Return the (x, y) coordinate for the center point of the cell that contains the specified text.  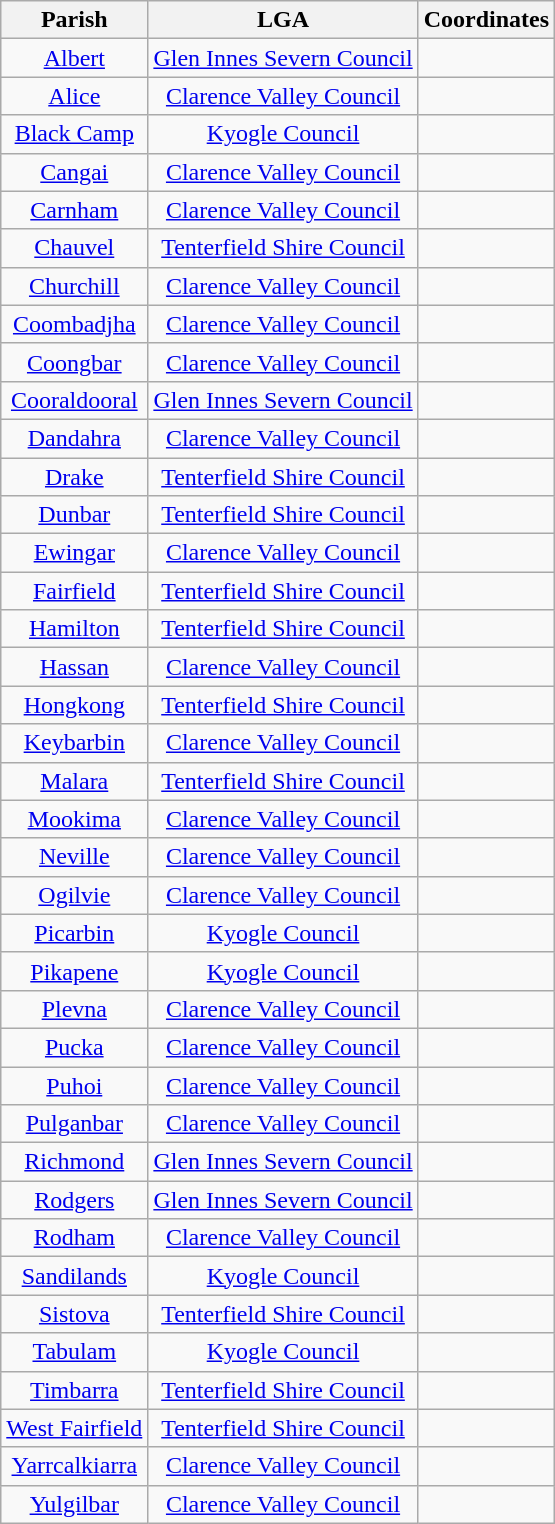
Yulgilbar (74, 1504)
Ewingar (74, 553)
Rodgers (74, 1200)
Sandilands (74, 1276)
Malara (74, 781)
Coongbar (74, 362)
Plevna (74, 1009)
Neville (74, 857)
Ogilvie (74, 895)
LGA (283, 20)
Mookima (74, 819)
Coombadjha (74, 324)
Sistova (74, 1314)
Dandahra (74, 438)
Alice (74, 96)
Keybarbin (74, 743)
Dunbar (74, 515)
Timbarra (74, 1390)
Hassan (74, 667)
Coordinates (486, 20)
Carnham (74, 210)
Rodham (74, 1238)
Hongkong (74, 705)
Pikapene (74, 971)
Picarbin (74, 933)
Parish (74, 20)
Cooraldooral (74, 400)
Fairfield (74, 591)
Hamilton (74, 629)
Chauvel (74, 248)
Black Camp (74, 134)
Puhoi (74, 1085)
Albert (74, 58)
Yarrcalkiarra (74, 1466)
Churchill (74, 286)
Pulganbar (74, 1124)
Cangai (74, 172)
Tabulam (74, 1352)
Drake (74, 477)
Pucka (74, 1047)
West Fairfield (74, 1428)
Richmond (74, 1162)
